Determine the (X, Y) coordinate at the center of the cell enclosing the given text.  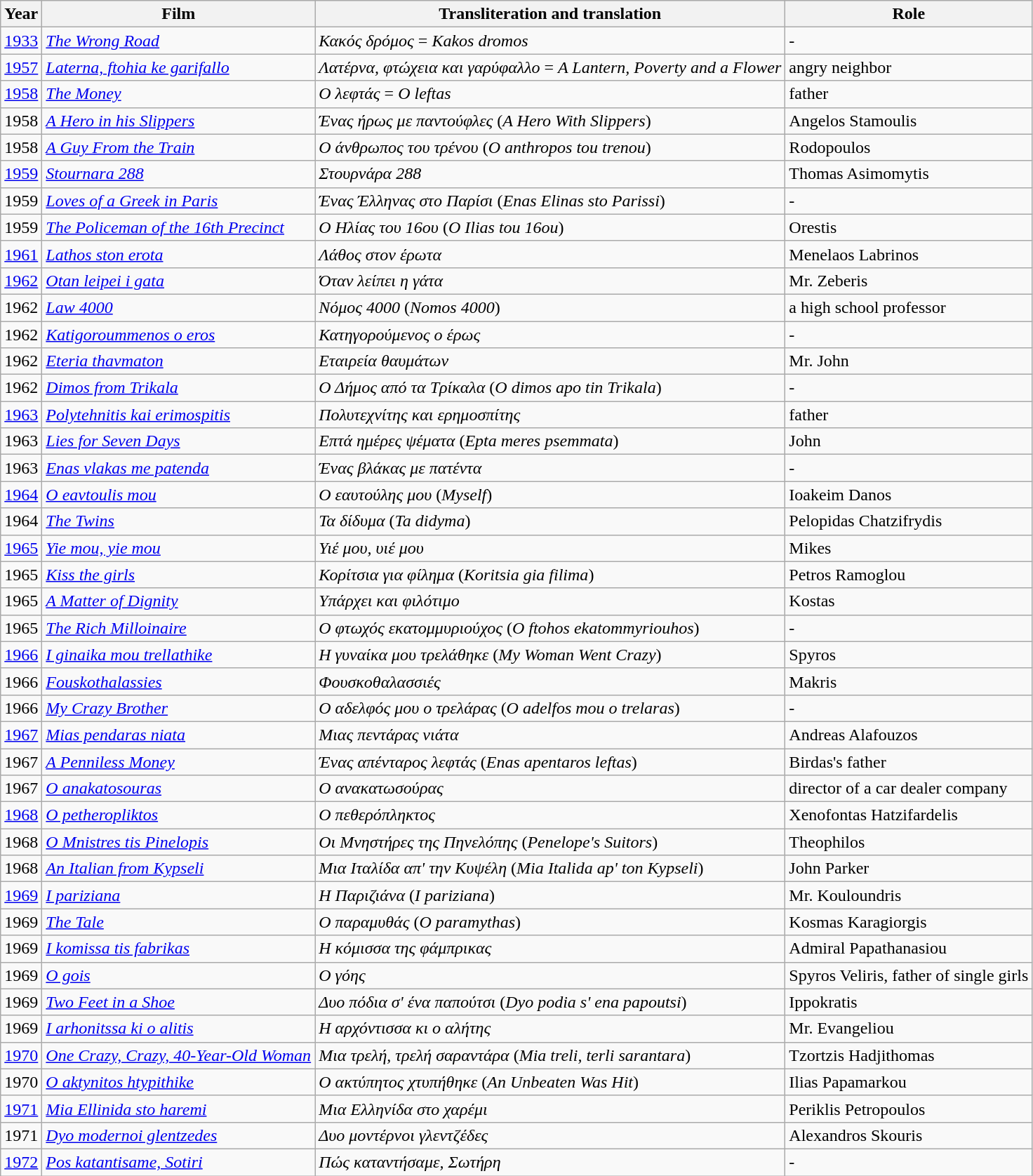
1957 (21, 67)
angry neighbor (909, 67)
Η κόμισσα της φάμπρικας (550, 949)
Theophilos (909, 842)
Mias pendaras niata (178, 735)
Role (909, 14)
I komissa tis fabrikas (178, 949)
Spyros (909, 655)
Menelaos Labrinos (909, 254)
Enas vlakas me patenda (178, 468)
Κακός δρόμος = Kakos dromos (550, 41)
Mr. Evangeliou (909, 1029)
The Wrong Road (178, 41)
a high school professor (909, 307)
Ο λεφτάς = O leftas (550, 94)
Mia Ellinida sto haremi (178, 1109)
Ο παραμυθάς (O paramythas) (550, 922)
I pariziana (178, 895)
Pelopidas Chatzifrydis (909, 521)
John Parker (909, 869)
Kosmas Karagiorgis (909, 922)
Δυο μοντέρνοι γλεντζέδες (550, 1135)
Πώς καταντήσαμε, Σωτήρη (550, 1162)
A Penniless Money (178, 761)
The Rich Milloinaire (178, 628)
Rodopoulos (909, 147)
Οι Μνηστήρες της Πηνελόπης (Penelope's Suitors) (550, 842)
Admiral Papathanasiou (909, 949)
The Policeman of the 16th Precinct (178, 227)
Ο φτωχός εκατομμυριούχος (O ftohos ekatommyriouhos) (550, 628)
Dimos from Trikala (178, 388)
Pos katantisame, Sotiri (178, 1162)
Ο Δήμος από τα Τρίκαλα (O dimos apo tin Trikala) (550, 388)
Angelos Stamoulis (909, 121)
Mr. John (909, 361)
Kiss the girls (178, 575)
The Twins (178, 521)
The Tale (178, 922)
1972 (21, 1162)
Mr. Zeberis (909, 281)
An Italian from Kypseli (178, 869)
Eteria thavmaton (178, 361)
One Crazy, Crazy, 40-Year-Old Woman (178, 1055)
Otan leipei i gata (178, 281)
Όταν λείπει η γάτα (550, 281)
Κατηγορούμενος ο έρως (550, 335)
The Money (178, 94)
1933 (21, 41)
Ένας βλάκας με πατέντα (550, 468)
Ilias Papamarkou (909, 1082)
Periklis Petropoulos (909, 1109)
Υιέ μου, υιέ μου (550, 548)
O aktynitos htypithike (178, 1082)
Μια τρελή, τρελή σαραντάρα (Mia treli, terli sarantara) (550, 1055)
Fouskothalassies (178, 681)
Εταιρεία θαυμάτων (550, 361)
O Mnistres tis Pinelopis (178, 842)
Φουσκοθαλασσιές (550, 681)
A Guy From the Train (178, 147)
Dyo modernoi glentzedes (178, 1135)
Transliteration and translation (550, 14)
Ένας απένταρος λεφτάς (Enas apentaros leftas) (550, 761)
Δυο πόδια σ' ένα παπούτσι (Dyo podia s' ena papoutsi) (550, 1002)
I arhonitssa ki o alitis (178, 1029)
Nόμος 4000 (Nomos 4000) (550, 307)
Thomas Asimomytis (909, 174)
Andreas Alafouzos (909, 735)
Μιας πεντάρας νιάτα (550, 735)
Alexandros Skouris (909, 1135)
Στουρνάρα 288 (550, 174)
Lies for Seven Days (178, 441)
Ο ανακατωσούρας (550, 789)
Lathos ston erota (178, 254)
Stournara 288 (178, 174)
Loves of a Greek in Paris (178, 201)
Laterna, ftohia ke garifallo (178, 67)
Spyros Veliris, father of single girls (909, 975)
Τα δίδυμα (Ta didyma) (550, 521)
Ippokratis (909, 1002)
Η Παριζιάνα (I pariziana) (550, 895)
Ο εαυτούλης μου (Myself) (550, 495)
Ο Ηλίας του 16ου (O Ilias tou 16ou) (550, 227)
Μια Ιταλίδα απ' την Κυψέλη (Mia Italida ap' ton Kypseli) (550, 869)
Ο άνθρωπος του τρένου (O anthropos tou trenou) (550, 147)
O gois (178, 975)
Year (21, 14)
Μια Ελληνίδα στο χαρέμι (550, 1109)
Λάθος στον έρωτα (550, 254)
Film (178, 14)
A Matter of Dignity (178, 601)
Ο αδελφός μου ο τρελάρας (O adelfos mou o trelaras) (550, 708)
Ένας Έλληνας στο Παρίσι (Enas Elinas sto Parissi) (550, 201)
Ο ακτύπητος χτυπήθηκε (An Unbeaten Was Hit) (550, 1082)
A Hero in his Slippers (178, 121)
Polytehnitis kai erimospitis (178, 415)
Η αρχόντισσα κι ο αλήτης (550, 1029)
Birdas's father (909, 761)
John (909, 441)
Law 4000 (178, 307)
Ioakeim Danos (909, 495)
Επτά ημέρες ψέματα (Epta meres psemmata) (550, 441)
O eavtoulis mou (178, 495)
Ο πεθερόπληκτος (550, 815)
Two Feet in a Shoe (178, 1002)
Kostas (909, 601)
Orestis (909, 227)
Υπάρχει και φιλότιμο (550, 601)
Xenofontas Hatzifardelis (909, 815)
I ginaika mou trellathike (178, 655)
O anakatosouras (178, 789)
My Crazy Brother (178, 708)
director of a car dealer company (909, 789)
Tzortzis Hadjithomas (909, 1055)
Mr. Kouloundris (909, 895)
Mikes (909, 548)
Petros Ramoglou (909, 575)
Η γυναίκα μου τρελάθηκε (My Woman Went Crazy) (550, 655)
Κορίτσια για φίλημα (Koritsia gia filima) (550, 575)
Πολυτεχνίτης και ερημοσπίτης (550, 415)
Ο γόης (550, 975)
1961 (21, 254)
Makris (909, 681)
Yie mou, yie mou (178, 548)
O petheropliktos (178, 815)
Katigoroummenos o eros (178, 335)
Λατέρνα, φτώχεια και γαρύφαλλο = A Lantern, Poverty and a Flower (550, 67)
Ένας ήρως με παντούφλες (A Hero With Slippers) (550, 121)
